Determine the [x, y] coordinate at the center of the cell enclosing the given text.  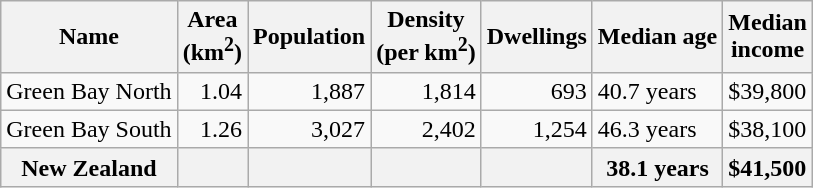
$41,500 [768, 167]
Green Bay South [89, 129]
Density(per km2) [426, 37]
1.26 [212, 129]
1,254 [536, 129]
Area(km2) [212, 37]
1.04 [212, 91]
Median age [657, 37]
46.3 years [657, 129]
Population [310, 37]
1,814 [426, 91]
$38,100 [768, 129]
New Zealand [89, 167]
Medianincome [768, 37]
40.7 years [657, 91]
2,402 [426, 129]
Green Bay North [89, 91]
3,027 [310, 129]
Dwellings [536, 37]
Name [89, 37]
1,887 [310, 91]
$39,800 [768, 91]
693 [536, 91]
38.1 years [657, 167]
